Search for the cell housing the specified text and yield its [X, Y] center coordinate. 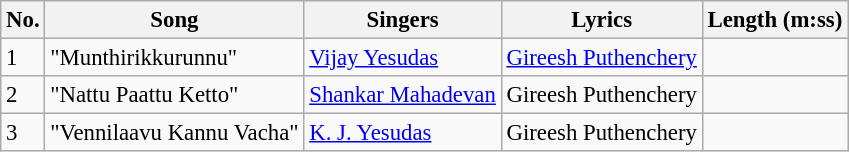
"Munthirikkurunnu" [174, 58]
K. J. Yesudas [402, 133]
3 [23, 133]
Singers [402, 20]
Vijay Yesudas [402, 58]
"Nattu Paattu Ketto" [174, 95]
"Vennilaavu Kannu Vacha" [174, 133]
Song [174, 20]
Lyrics [602, 20]
No. [23, 20]
2 [23, 95]
Shankar Mahadevan [402, 95]
1 [23, 58]
Length (m:ss) [774, 20]
